Extract the [X, Y] coordinate from the center of the cell holding the provided text.  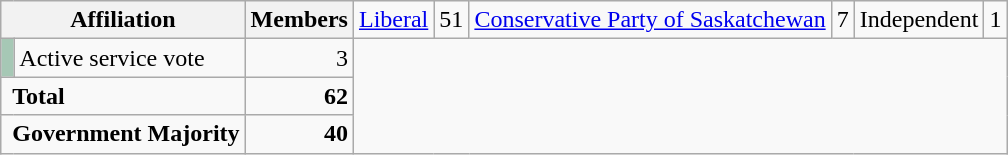
Liberal [393, 20]
Government Majority [123, 134]
7 [842, 20]
3 [299, 58]
Conservative Party of Saskatchewan [650, 20]
51 [452, 20]
62 [299, 96]
Total [123, 96]
Members [299, 20]
Affiliation [123, 20]
Active service vote [130, 58]
40 [299, 134]
Independent [919, 20]
1 [996, 20]
